Pinpoint the cell where the given text exists, returning its (X, Y) midpoint coordinate. 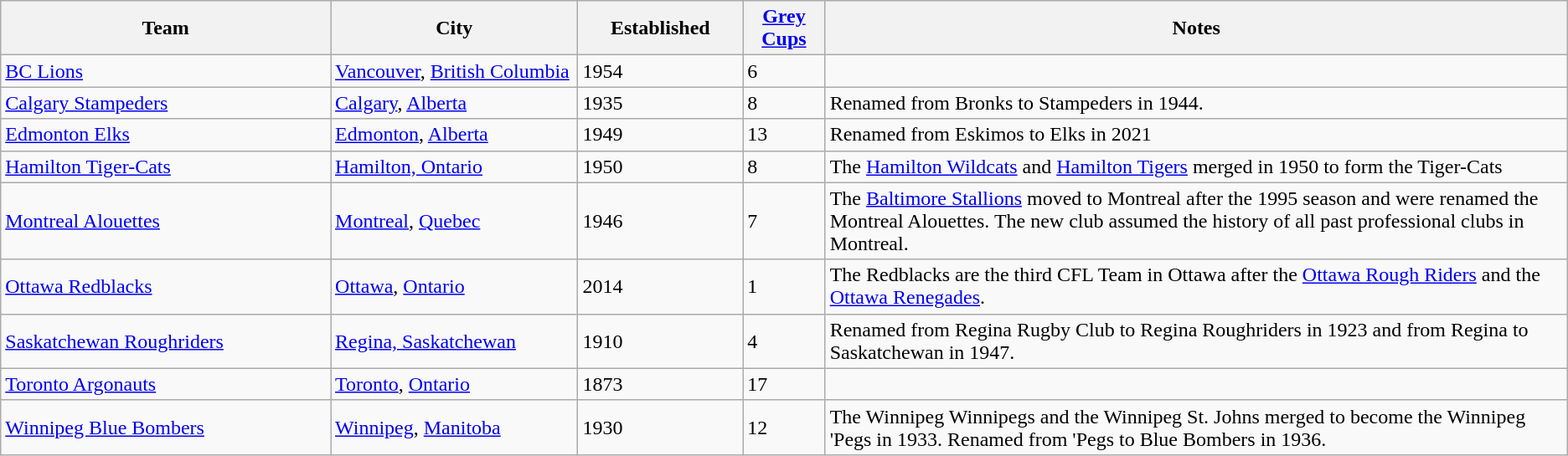
1946 (660, 221)
Montreal, Quebec (454, 221)
The Redblacks are the third CFL Team in Ottawa after the Ottawa Rough Riders and the Ottawa Renegades. (1196, 286)
1954 (660, 71)
17 (784, 384)
BC Lions (166, 71)
The Hamilton Wildcats and Hamilton Tigers merged in 1950 to form the Tiger-Cats (1196, 167)
7 (784, 221)
Team (166, 28)
City (454, 28)
1950 (660, 167)
Regina, Saskatchewan (454, 341)
4 (784, 341)
The Winnipeg Winnipegs and the Winnipeg St. Johns merged to become the Winnipeg 'Pegs in 1933. Renamed from 'Pegs to Blue Bombers in 1936. (1196, 427)
Montreal Alouettes (166, 221)
Vancouver, British Columbia (454, 71)
Hamilton Tiger-Cats (166, 167)
Toronto Argonauts (166, 384)
Saskatchewan Roughriders (166, 341)
1935 (660, 103)
1873 (660, 384)
13 (784, 135)
Calgary Stampeders (166, 103)
Renamed from Regina Rugby Club to Regina Roughriders in 1923 and from Regina to Saskatchewan in 1947. (1196, 341)
Edmonton, Alberta (454, 135)
Winnipeg Blue Bombers (166, 427)
Winnipeg, Manitoba (454, 427)
Grey Cups (784, 28)
12 (784, 427)
1910 (660, 341)
1930 (660, 427)
Renamed from Eskimos to Elks in 2021 (1196, 135)
1949 (660, 135)
Established (660, 28)
2014 (660, 286)
Ottawa Redblacks (166, 286)
6 (784, 71)
Renamed from Bronks to Stampeders in 1944. (1196, 103)
Calgary, Alberta (454, 103)
Edmonton Elks (166, 135)
Ottawa, Ontario (454, 286)
1 (784, 286)
Toronto, Ontario (454, 384)
Hamilton, Ontario (454, 167)
Notes (1196, 28)
